Capture the cell that displays the provided text and extract its [X, Y] central coordinate. 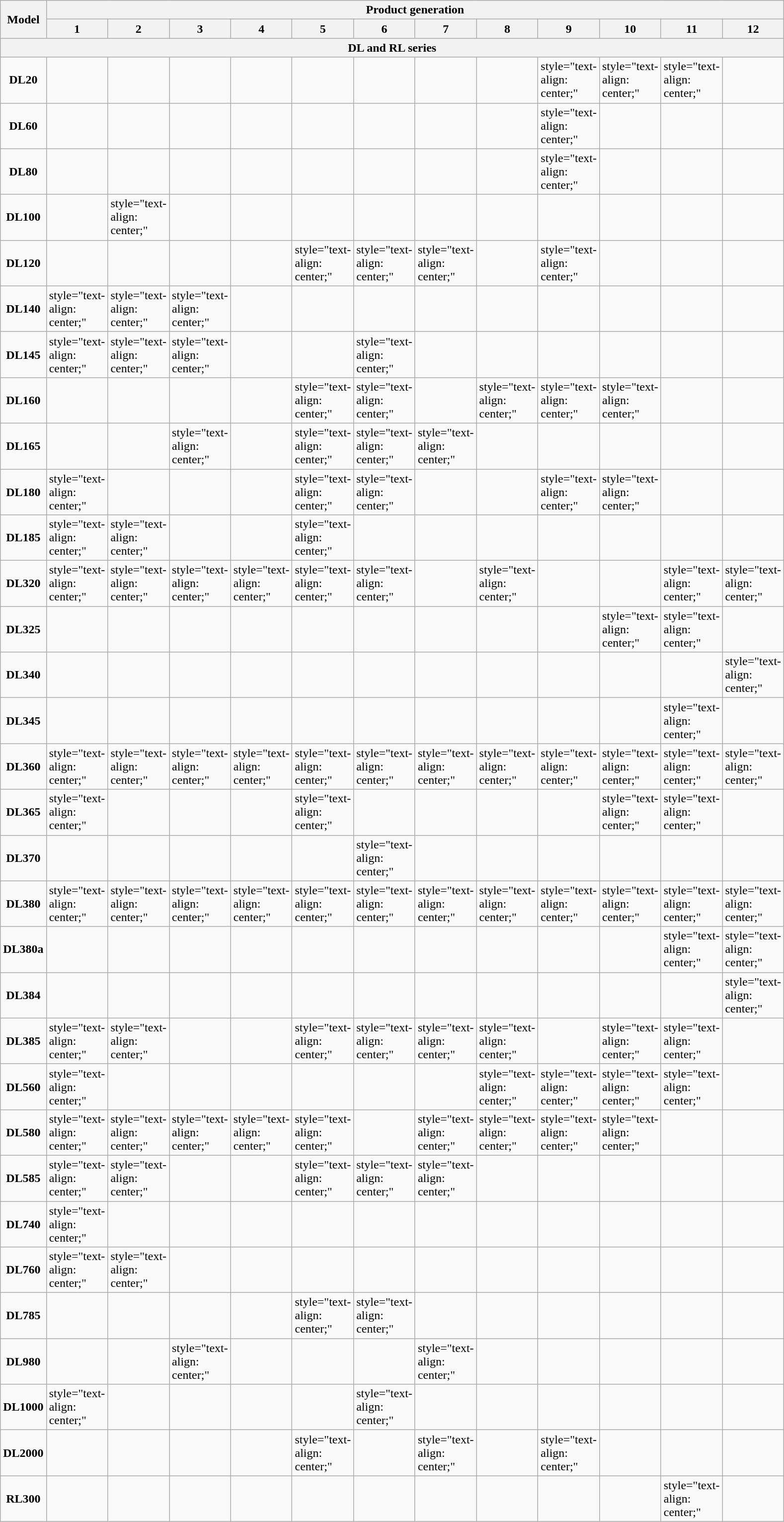
11 [692, 29]
DL120 [23, 263]
DL384 [23, 995]
Model [23, 19]
DL740 [23, 1224]
7 [446, 29]
DL560 [23, 1087]
Product generation [415, 10]
5 [323, 29]
DL785 [23, 1316]
DL360 [23, 766]
4 [261, 29]
DL185 [23, 538]
8 [507, 29]
DL160 [23, 400]
DL365 [23, 812]
RL300 [23, 1499]
DL585 [23, 1178]
DL145 [23, 354]
DL140 [23, 309]
DL370 [23, 858]
DL80 [23, 171]
DL325 [23, 629]
10 [630, 29]
DL580 [23, 1132]
1 [77, 29]
DL380 [23, 904]
DL345 [23, 721]
DL980 [23, 1361]
DL1000 [23, 1407]
DL60 [23, 126]
2 [139, 29]
DL2000 [23, 1453]
DL760 [23, 1270]
3 [200, 29]
DL165 [23, 446]
12 [753, 29]
DL100 [23, 217]
DL and RL series [392, 48]
DL320 [23, 584]
DL385 [23, 1041]
DL180 [23, 492]
DL20 [23, 80]
6 [385, 29]
DL380a [23, 949]
9 [569, 29]
DL340 [23, 675]
